Search for the cell housing the specified text and yield its [x, y] center coordinate. 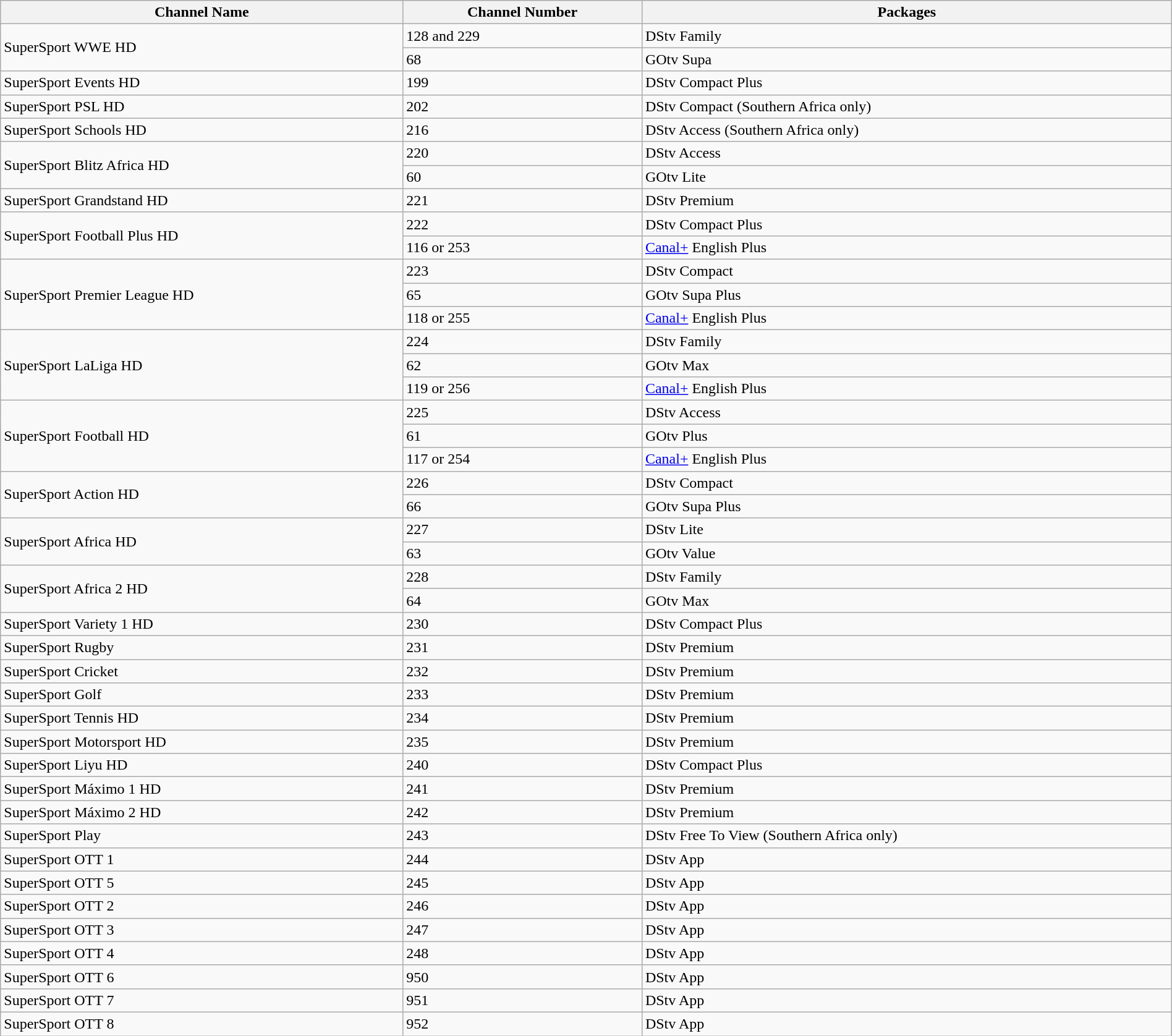
SuperSport Máximo 2 HD [202, 812]
SuperSport Rugby [202, 647]
DStv Access (Southern Africa only) [906, 130]
241 [523, 789]
216 [523, 130]
232 [523, 671]
68 [523, 59]
245 [523, 883]
128 and 229 [523, 36]
66 [523, 506]
242 [523, 812]
SuperSport Cricket [202, 671]
228 [523, 577]
SuperSport OTT 6 [202, 977]
248 [523, 953]
SuperSport OTT 1 [202, 859]
SuperSport OTT 5 [202, 883]
Channel Number [523, 12]
240 [523, 765]
SuperSport Máximo 1 HD [202, 789]
230 [523, 624]
225 [523, 412]
SuperSport Schools HD [202, 130]
222 [523, 224]
118 or 255 [523, 318]
SuperSport Events HD [202, 83]
DStv Free To View (Southern Africa only) [906, 836]
199 [523, 83]
60 [523, 177]
220 [523, 153]
950 [523, 977]
951 [523, 1000]
SuperSport PSL HD [202, 106]
231 [523, 647]
SuperSport WWE HD [202, 48]
227 [523, 530]
61 [523, 436]
SuperSport Golf [202, 695]
224 [523, 342]
DStv Lite [906, 530]
DStv Compact (Southern Africa only) [906, 106]
221 [523, 200]
SuperSport Liyu HD [202, 765]
GOtv Lite [906, 177]
62 [523, 365]
243 [523, 836]
SuperSport OTT 3 [202, 930]
Channel Name [202, 12]
65 [523, 295]
226 [523, 483]
64 [523, 600]
GOtv Supa [906, 59]
SuperSport Play [202, 836]
SuperSport Tennis HD [202, 718]
247 [523, 930]
SuperSport Africa 2 HD [202, 588]
234 [523, 718]
952 [523, 1024]
SuperSport Blitz Africa HD [202, 165]
233 [523, 695]
SuperSport Premier League HD [202, 294]
244 [523, 859]
SuperSport OTT 2 [202, 906]
Packages [906, 12]
116 or 253 [523, 247]
GOtv Value [906, 553]
GOtv Plus [906, 436]
119 or 256 [523, 389]
SuperSport OTT 8 [202, 1024]
63 [523, 553]
235 [523, 742]
SuperSport Football HD [202, 436]
SuperSport Africa HD [202, 541]
SuperSport Football Plus HD [202, 236]
117 or 254 [523, 459]
SuperSport Variety 1 HD [202, 624]
SuperSport OTT 7 [202, 1000]
SuperSport Motorsport HD [202, 742]
SuperSport LaLiga HD [202, 365]
SuperSport OTT 4 [202, 953]
223 [523, 271]
246 [523, 906]
202 [523, 106]
SuperSport Action HD [202, 495]
SuperSport Grandstand HD [202, 200]
